Search for the cell housing the specified text and yield its (X, Y) center coordinate. 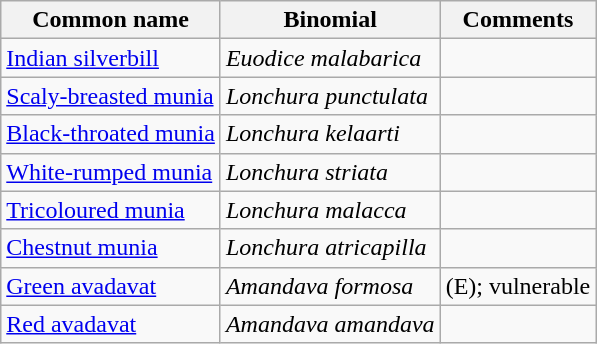
Lonchura malacca (330, 210)
Lonchura atricapilla (330, 248)
Lonchura punctulata (330, 96)
Euodice malabarica (330, 58)
Amandava formosa (330, 286)
Lonchura striata (330, 172)
Amandava amandava (330, 324)
Tricoloured munia (111, 210)
(E); vulnerable (518, 286)
Chestnut munia (111, 248)
Common name (111, 20)
Black-throated munia (111, 134)
Green avadavat (111, 286)
Binomial (330, 20)
Scaly-breasted munia (111, 96)
Comments (518, 20)
Red avadavat (111, 324)
Indian silverbill (111, 58)
White-rumped munia (111, 172)
Lonchura kelaarti (330, 134)
